Search for the cell housing the specified text and yield its (x, y) center coordinate. 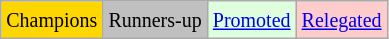
Relegated (342, 20)
Promoted (252, 20)
Champions (52, 20)
Runners-up (155, 20)
